Detect which cell encompasses the target text, then output its (x, y) center coordinate. 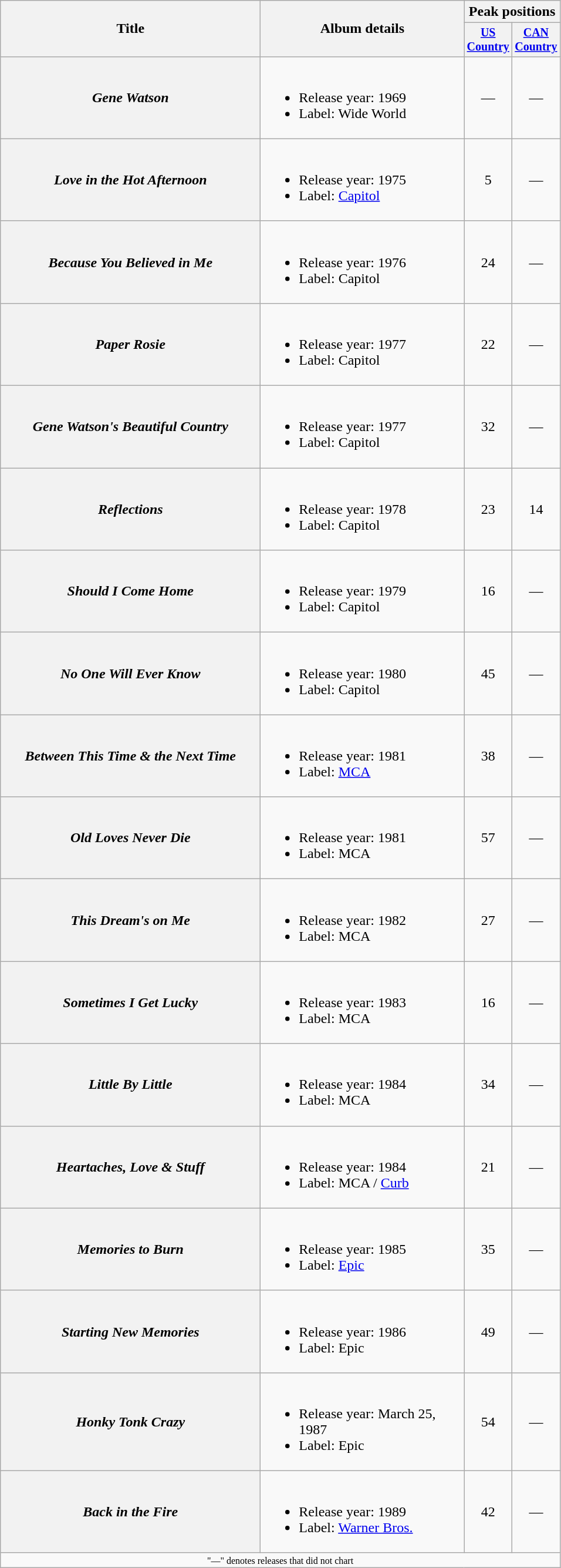
Should I Come Home (130, 591)
This Dream's on Me (130, 920)
57 (488, 838)
Paper Rosie (130, 344)
5 (488, 180)
14 (536, 509)
"—" denotes releases that did not chart (280, 1560)
45 (488, 674)
42 (488, 1512)
Gene Watson (130, 97)
Memories to Burn (130, 1249)
Between This Time & the Next Time (130, 756)
Release year: 1976Label: Capitol (363, 262)
Release year: 1984Label: MCA / Curb (363, 1167)
24 (488, 262)
Heartaches, Love & Stuff (130, 1167)
Release year: 1983Label: MCA (363, 1002)
CAN Country (536, 40)
Starting New Memories (130, 1331)
US Country (488, 40)
Sometimes I Get Lucky (130, 1002)
Album details (363, 29)
27 (488, 920)
Release year: 1989Label: Warner Bros. (363, 1512)
Old Loves Never Die (130, 838)
Release year: 1984Label: MCA (363, 1085)
Gene Watson's Beautiful Country (130, 427)
Release year: 1986Label: Epic (363, 1331)
Little By Little (130, 1085)
32 (488, 427)
Peak positions (512, 12)
Release year: 1978Label: Capitol (363, 509)
54 (488, 1421)
35 (488, 1249)
22 (488, 344)
Honky Tonk Crazy (130, 1421)
Release year: 1969Label: Wide World (363, 97)
Title (130, 29)
No One Will Ever Know (130, 674)
49 (488, 1331)
Reflections (130, 509)
Release year: 1980Label: Capitol (363, 674)
Release year: 1979Label: Capitol (363, 591)
Release year: 1982Label: MCA (363, 920)
Because You Believed in Me (130, 262)
Release year: 1985Label: Epic (363, 1249)
Back in the Fire (130, 1512)
23 (488, 509)
34 (488, 1085)
Love in the Hot Afternoon (130, 180)
21 (488, 1167)
Release year: March 25, 1987Label: Epic (363, 1421)
Release year: 1975Label: Capitol (363, 180)
38 (488, 756)
